Detect which cell encompasses the target text, then output its (X, Y) center coordinate. 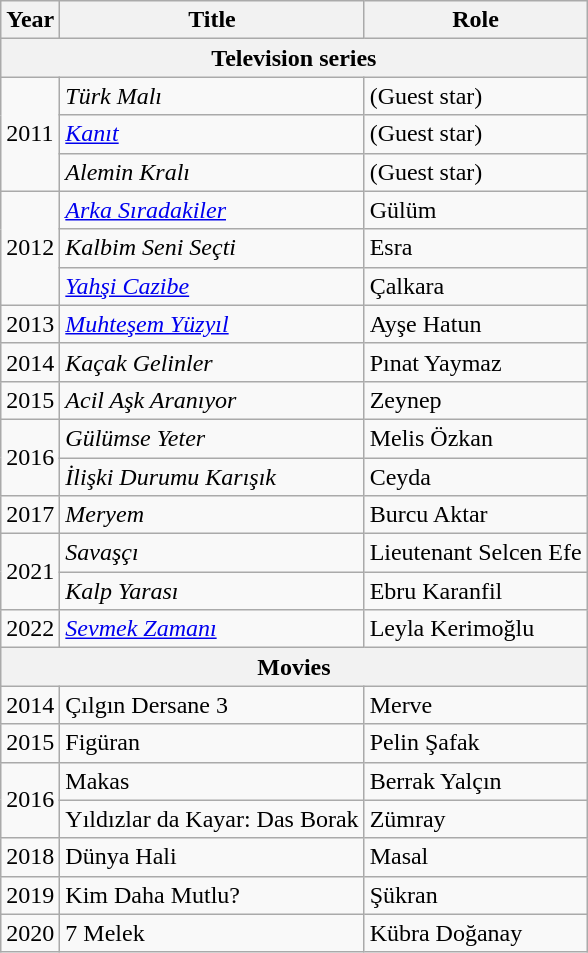
Esra (476, 248)
Yahşi Cazibe (212, 286)
Melis Özkan (476, 438)
Burcu Aktar (476, 515)
Ceyda (476, 477)
Kim Daha Mutlu? (212, 895)
Movies (294, 667)
Title (212, 20)
Sevmek Zamanı (212, 629)
Pınat Yaymaz (476, 362)
Role (476, 20)
Şükran (476, 895)
Kalp Yarası (212, 591)
7 Melek (212, 933)
Merve (476, 705)
Year (30, 20)
Zümray (476, 819)
Acil Aşk Aranıyor (212, 400)
Masal (476, 857)
Figüran (212, 743)
Gülüm (476, 210)
2019 (30, 895)
2021 (30, 572)
Pelin Şafak (476, 743)
2018 (30, 857)
Leyla Kerimoğlu (476, 629)
Yıldızlar da Kayar: Das Borak (212, 819)
Kalbim Seni Seçti (212, 248)
Ayşe Hatun (476, 324)
2013 (30, 324)
Çılgın Dersane 3 (212, 705)
Kübra Doğanay (476, 933)
Savaşçı (212, 553)
Gülümse Yeter (212, 438)
İlişki Durumu Karışık (212, 477)
Dünya Hali (212, 857)
Muhteşem Yüzyıl (212, 324)
Lieutenant Selcen Efe (476, 553)
Kanıt (212, 134)
Ebru Karanfil (476, 591)
2017 (30, 515)
2022 (30, 629)
Makas (212, 781)
Zeynep (476, 400)
Alemin Kralı (212, 172)
Berrak Yalçın (476, 781)
2011 (30, 134)
Meryem (212, 515)
Türk Malı (212, 96)
2020 (30, 933)
Kaçak Gelinler (212, 362)
Çalkara (476, 286)
Arka Sıradakiler (212, 210)
2012 (30, 248)
Television series (294, 58)
